For the text-containing cell, return its midpoint in (x, y) coordinate format. 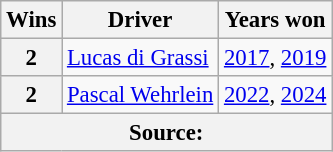
Pascal Wehrlein (140, 95)
2022, 2024 (276, 95)
Years won (276, 20)
2017, 2019 (276, 58)
Source: (166, 133)
Driver (140, 20)
Lucas di Grassi (140, 58)
Wins (32, 20)
